For the text-containing cell, return its midpoint in [x, y] coordinate format. 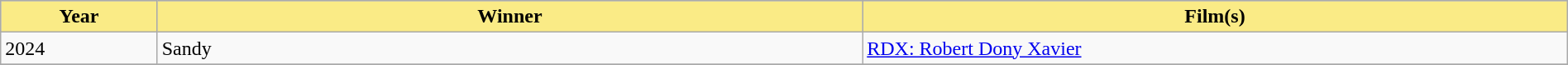
Year [79, 17]
Film(s) [1216, 17]
Winner [509, 17]
RDX: Robert Dony Xavier [1216, 48]
Sandy [509, 48]
2024 [79, 48]
